Identify which cell holds the provided text, then report its [x, y] central coordinate. 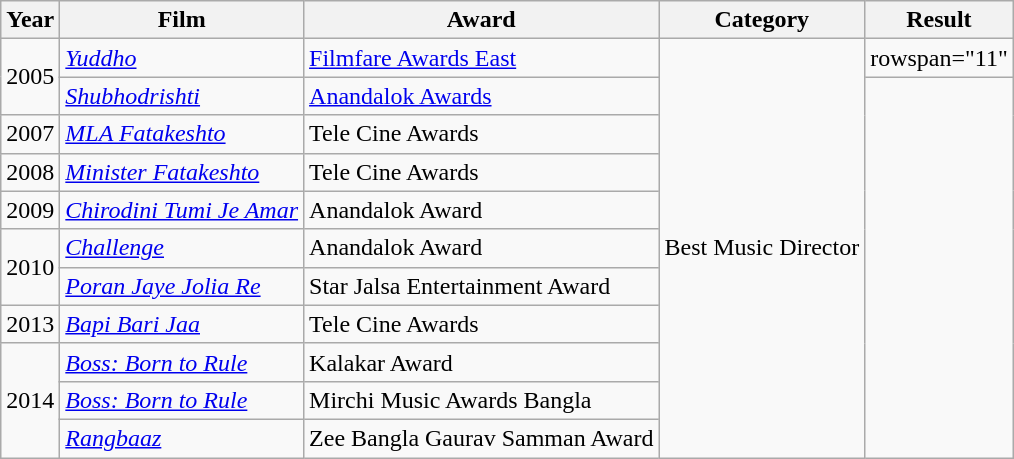
Kalakar Award [482, 362]
2005 [30, 77]
Mirchi Music Awards Bangla [482, 400]
Anandalok Awards [482, 96]
Poran Jaye Jolia Re [182, 286]
Star Jalsa Entertainment Award [482, 286]
Filmfare Awards East [482, 58]
Result [940, 20]
Challenge [182, 248]
Film [182, 20]
2010 [30, 267]
Year [30, 20]
rowspan="11" [940, 58]
Zee Bangla Gaurav Samman Award [482, 438]
Shubhodrishti [182, 96]
MLA Fatakeshto [182, 134]
Bapi Bari Jaa [182, 324]
Chirodini Tumi Je Amar [182, 210]
Rangbaaz [182, 438]
2009 [30, 210]
2008 [30, 172]
Award [482, 20]
Best Music Director [762, 248]
2014 [30, 400]
2013 [30, 324]
Category [762, 20]
Yuddho [182, 58]
Minister Fatakeshto [182, 172]
2007 [30, 134]
